Detect which cell encompasses the target text, then output its (x, y) center coordinate. 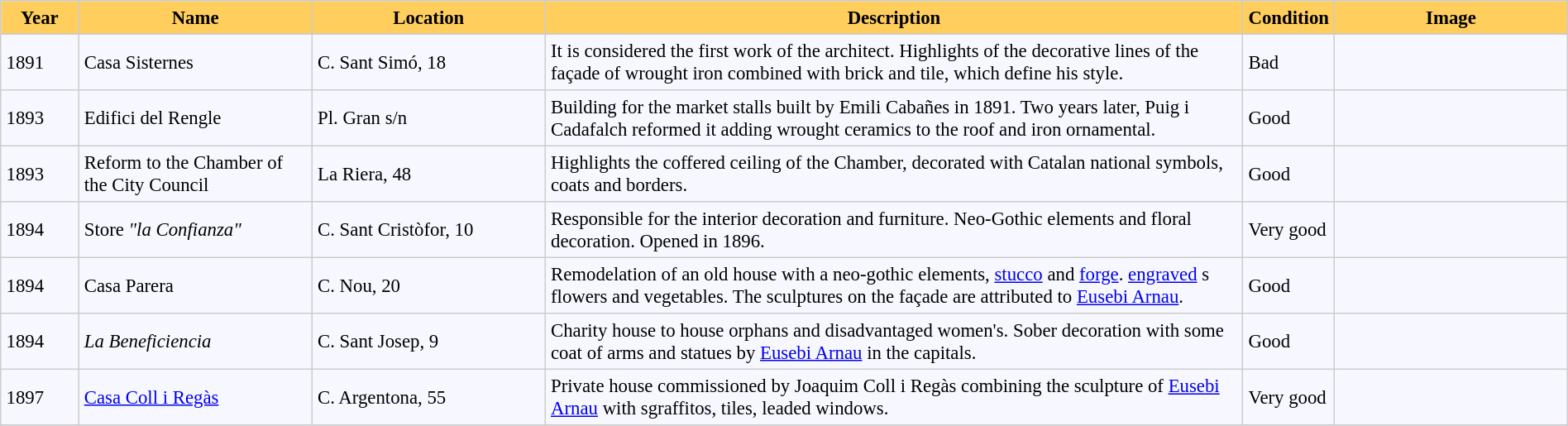
Name (195, 17)
Bad (1288, 62)
Private house commissioned by Joaquim Coll i Regàs combining the sculpture of Eusebi Arnau with sgraffitos, tiles, leaded windows. (893, 397)
Location (428, 17)
Casa Parera (195, 285)
Condition (1288, 17)
Casa Sisternes (195, 62)
C. Sant Simó, 18 (428, 62)
La Riera, 48 (428, 174)
C. Sant Cristòfor, 10 (428, 230)
La Beneficiencia (195, 342)
Reform to the Chamber of the City Council (195, 174)
Pl. Gran s/n (428, 118)
Responsible for the interior decoration and furniture. Neo-Gothic elements and floral decoration. Opened in 1896. (893, 230)
1891 (40, 62)
Casa Coll i Regàs (195, 397)
C. Sant Josep, 9 (428, 342)
Highlights the coffered ceiling of the Chamber, decorated with Catalan national symbols, coats and borders. (893, 174)
Year (40, 17)
1897 (40, 397)
C. Nou, 20 (428, 285)
Description (893, 17)
Store "la Confianza" (195, 230)
C. Argentona, 55 (428, 397)
Charity house to house orphans and disadvantaged women's. Sober decoration with some coat of arms and statues by Eusebi Arnau in the capitals. (893, 342)
Image (1451, 17)
Edifici del Rengle (195, 118)
